For the text-containing cell, return its midpoint in [x, y] coordinate format. 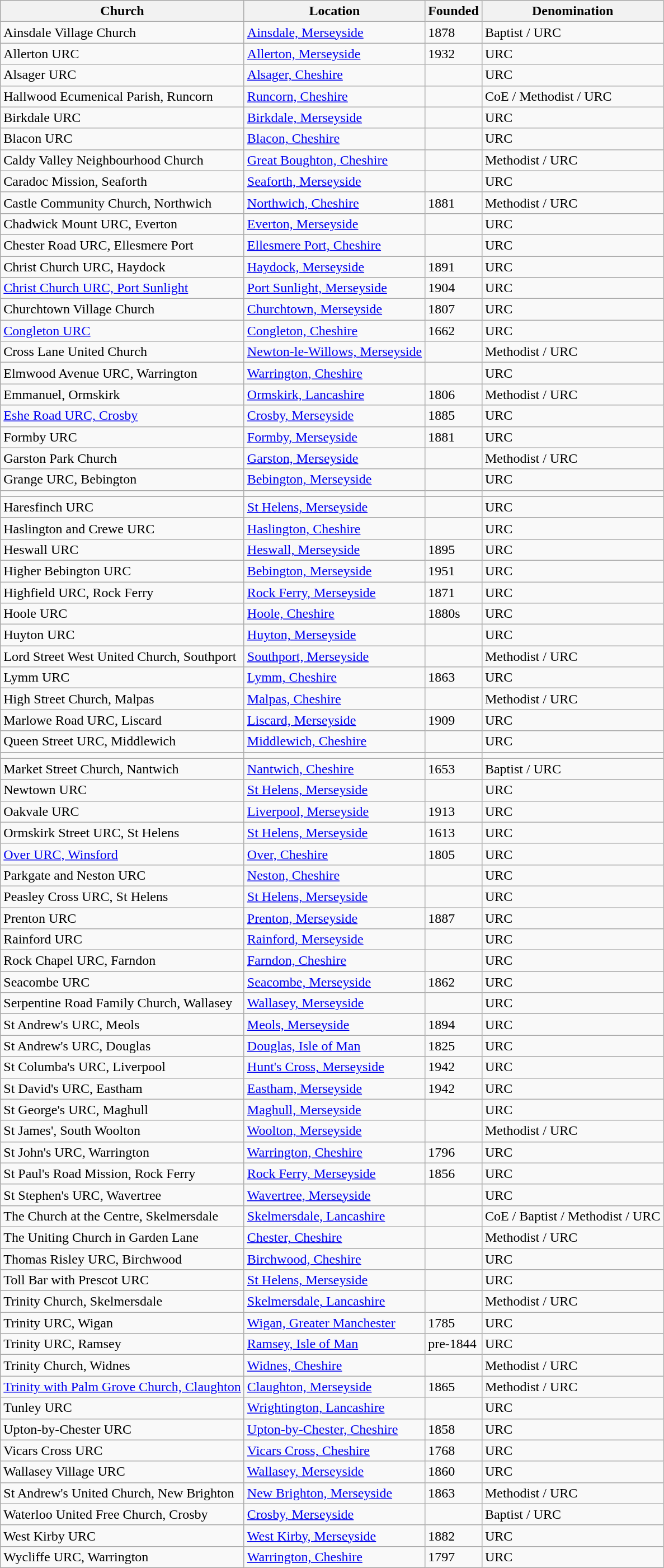
Caradoc Mission, Seaforth [123, 181]
Parkgate and Neston URC [123, 875]
1805 [454, 854]
Neston, Cheshire [335, 875]
West Kirby, Merseyside [335, 1536]
Chadwick Mount URC, Everton [123, 224]
Runcorn, Cheshire [335, 96]
1878 [454, 32]
Haslington, Cheshire [335, 528]
Ramsey, Isle of Man [335, 1344]
1865 [454, 1387]
1909 [454, 720]
CoE / Baptist / Methodist / URC [572, 1216]
Waterloo United Free Church, Crosby [123, 1514]
pre-1844 [454, 1344]
Church [123, 11]
Over URC, Winsford [123, 854]
Churchtown, Merseyside [335, 309]
Formby, Merseyside [335, 437]
St George's URC, Maghull [123, 1110]
Alsager, Cheshire [335, 75]
Rainford URC [123, 940]
Wrightington, Lancashire [335, 1408]
Thomas Risley URC, Birchwood [123, 1259]
Vicars Cross URC [123, 1450]
Claughton, Merseyside [335, 1387]
Birchwood, Cheshire [335, 1259]
1796 [454, 1152]
Northwich, Cheshire [335, 203]
St Andrew's URC, Meols [123, 1025]
St David's URC, Eastham [123, 1088]
Trinity Church, Widnes [123, 1365]
West Kirby URC [123, 1536]
1904 [454, 288]
Location [335, 11]
Trinity Church, Skelmersdale [123, 1302]
Congleton URC [123, 331]
Liverpool, Merseyside [335, 811]
The Church at the Centre, Skelmersdale [123, 1216]
Grange URC, Bebington [123, 480]
Marlowe Road URC, Liscard [123, 720]
1882 [454, 1536]
Wycliffe URC, Warrington [123, 1557]
Ormskirk, Lancashire [335, 395]
1856 [454, 1173]
Eshe Road URC, Crosby [123, 416]
Market Street Church, Nantwich [123, 769]
Tunley URC [123, 1408]
Haresfinch URC [123, 507]
1662 [454, 331]
Birkdale URC [123, 118]
Vicars Cross, Cheshire [335, 1450]
Meols, Merseyside [335, 1025]
Blacon, Cheshire [335, 139]
Toll Bar with Prescot URC [123, 1280]
Denomination [572, 11]
Birkdale, Merseyside [335, 118]
Haslington and Crewe URC [123, 528]
Ainsdale, Merseyside [335, 32]
Wavertree, Merseyside [335, 1195]
1858 [454, 1429]
Higher Bebington URC [123, 571]
Newton-le-Willows, Merseyside [335, 352]
Trinity URC, Ramsey [123, 1344]
Churchtown Village Church [123, 309]
Liscard, Merseyside [335, 720]
1891 [454, 267]
Everton, Merseyside [335, 224]
Seacombe URC [123, 982]
Hunt's Cross, Merseyside [335, 1067]
1860 [454, 1472]
1862 [454, 982]
Allerton, Merseyside [335, 54]
Huyton, Merseyside [335, 635]
Trinity URC, Wigan [123, 1323]
Douglas, Isle of Man [335, 1046]
Hallwood Ecumenical Parish, Runcorn [123, 96]
1913 [454, 811]
1653 [454, 769]
Huyton URC [123, 635]
Newtown URC [123, 790]
Blacon URC [123, 139]
Woolton, Merseyside [335, 1131]
Ainsdale Village Church [123, 32]
The Uniting Church in Garden Lane [123, 1237]
1871 [454, 593]
Garston Park Church [123, 458]
1951 [454, 571]
Rainford, Merseyside [335, 940]
Upton-by-Chester URC [123, 1429]
Formby URC [123, 437]
St Andrew's United Church, New Brighton [123, 1493]
St Andrew's URC, Douglas [123, 1046]
1887 [454, 918]
1894 [454, 1025]
1932 [454, 54]
Upton-by-Chester, Cheshire [335, 1429]
Great Boughton, Cheshire [335, 160]
Heswall URC [123, 550]
Alsager URC [123, 75]
Port Sunlight, Merseyside [335, 288]
Prenton, Merseyside [335, 918]
1768 [454, 1450]
Castle Community Church, Northwich [123, 203]
Chester, Cheshire [335, 1237]
Cross Lane United Church [123, 352]
1825 [454, 1046]
Southport, Merseyside [335, 656]
Hoole, Cheshire [335, 614]
1885 [454, 416]
Malpas, Cheshire [335, 699]
New Brighton, Merseyside [335, 1493]
Garston, Merseyside [335, 458]
Maghull, Merseyside [335, 1110]
1880s [454, 614]
Seaforth, Merseyside [335, 181]
St Stephen's URC, Wavertree [123, 1195]
Ormskirk Street URC, St Helens [123, 833]
St John's URC, Warrington [123, 1152]
Prenton URC [123, 918]
Over, Cheshire [335, 854]
Farndon, Cheshire [335, 961]
Founded [454, 11]
Christ Church URC, Haydock [123, 267]
High Street Church, Malpas [123, 699]
Congleton, Cheshire [335, 331]
1895 [454, 550]
Christ Church URC, Port Sunlight [123, 288]
Rock Chapel URC, Farndon [123, 961]
1806 [454, 395]
Widnes, Cheshire [335, 1365]
Middlewich, Cheshire [335, 741]
St Columba's URC, Liverpool [123, 1067]
Haydock, Merseyside [335, 267]
1797 [454, 1557]
Heswall, Merseyside [335, 550]
Oakvale URC [123, 811]
Lord Street West United Church, Southport [123, 656]
Lymm, Cheshire [335, 678]
1785 [454, 1323]
Lymm URC [123, 678]
Hoole URC [123, 614]
CoE / Methodist / URC [572, 96]
Trinity with Palm Grove Church, Claughton [123, 1387]
Seacombe, Merseyside [335, 982]
Peasley Cross URC, St Helens [123, 896]
Queen Street URC, Middlewich [123, 741]
St Paul's Road Mission, Rock Ferry [123, 1173]
Nantwich, Cheshire [335, 769]
Highfield URC, Rock Ferry [123, 593]
Allerton URC [123, 54]
Eastham, Merseyside [335, 1088]
1613 [454, 833]
Chester Road URC, Ellesmere Port [123, 245]
Wigan, Greater Manchester [335, 1323]
Elmwood Avenue URC, Warrington [123, 373]
Ellesmere Port, Cheshire [335, 245]
Serpentine Road Family Church, Wallasey [123, 1003]
Caldy Valley Neighbourhood Church [123, 160]
St James', South Woolton [123, 1131]
Emmanuel, Ormskirk [123, 395]
Wallasey Village URC [123, 1472]
1807 [454, 309]
